Return the (X, Y) coordinate for the center point of the cell that contains the specified text.  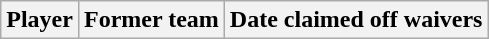
Date claimed off waivers (356, 20)
Former team (151, 20)
Player (40, 20)
